Output the [X, Y] coordinate of the center of the cell containing the given text.  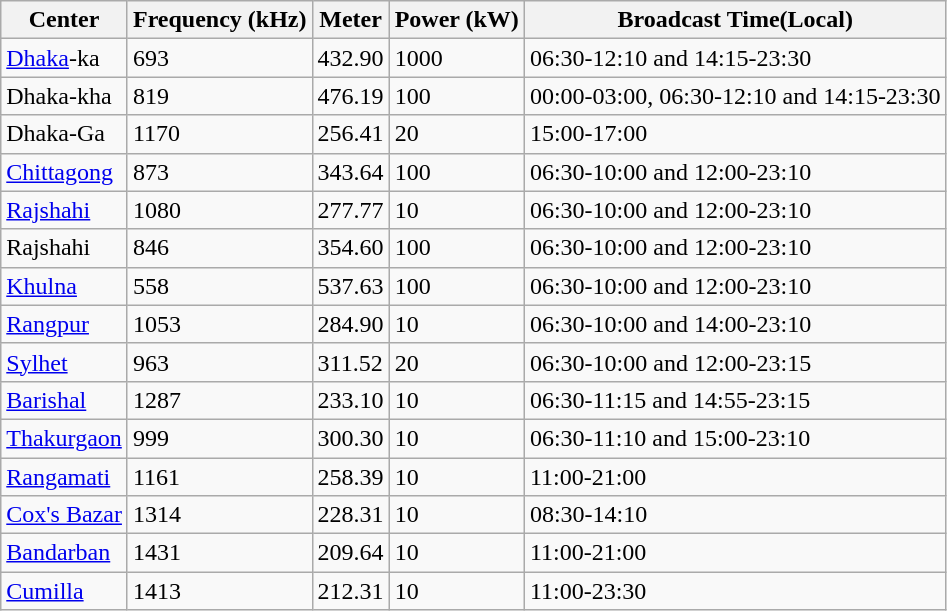
Thakurgaon [64, 438]
Rangpur [64, 324]
343.64 [350, 172]
Meter [350, 20]
209.64 [350, 553]
Frequency (kHz) [220, 20]
432.90 [350, 58]
00:00-03:00, 06:30-12:10 and 14:15-23:30 [735, 96]
277.77 [350, 210]
Dhaka-kha [64, 96]
15:00-17:00 [735, 134]
1080 [220, 210]
1000 [456, 58]
693 [220, 58]
256.41 [350, 134]
06:30-12:10 and 14:15-23:30 [735, 58]
Barishal [64, 400]
300.30 [350, 438]
Cox's Bazar [64, 515]
1314 [220, 515]
Sylhet [64, 362]
537.63 [350, 286]
1287 [220, 400]
Rangamati [64, 477]
354.60 [350, 248]
06:30-11:15 and 14:55-23:15 [735, 400]
476.19 [350, 96]
06:30-11:10 and 15:00-23:10 [735, 438]
963 [220, 362]
Bandarban [64, 553]
Dhaka-ka [64, 58]
311.52 [350, 362]
Cumilla [64, 591]
233.10 [350, 400]
558 [220, 286]
Chittagong [64, 172]
Khulna [64, 286]
1053 [220, 324]
873 [220, 172]
284.90 [350, 324]
11:00-23:30 [735, 591]
846 [220, 248]
06:30-10:00 and 14:00-23:10 [735, 324]
999 [220, 438]
1170 [220, 134]
258.39 [350, 477]
228.31 [350, 515]
212.31 [350, 591]
1431 [220, 553]
Broadcast Time(Local) [735, 20]
1161 [220, 477]
Dhaka-Ga [64, 134]
Power (kW) [456, 20]
08:30-14:10 [735, 515]
819 [220, 96]
Center [64, 20]
06:30-10:00 and 12:00-23:15 [735, 362]
1413 [220, 591]
